Search for the cell housing the specified text and yield its (X, Y) center coordinate. 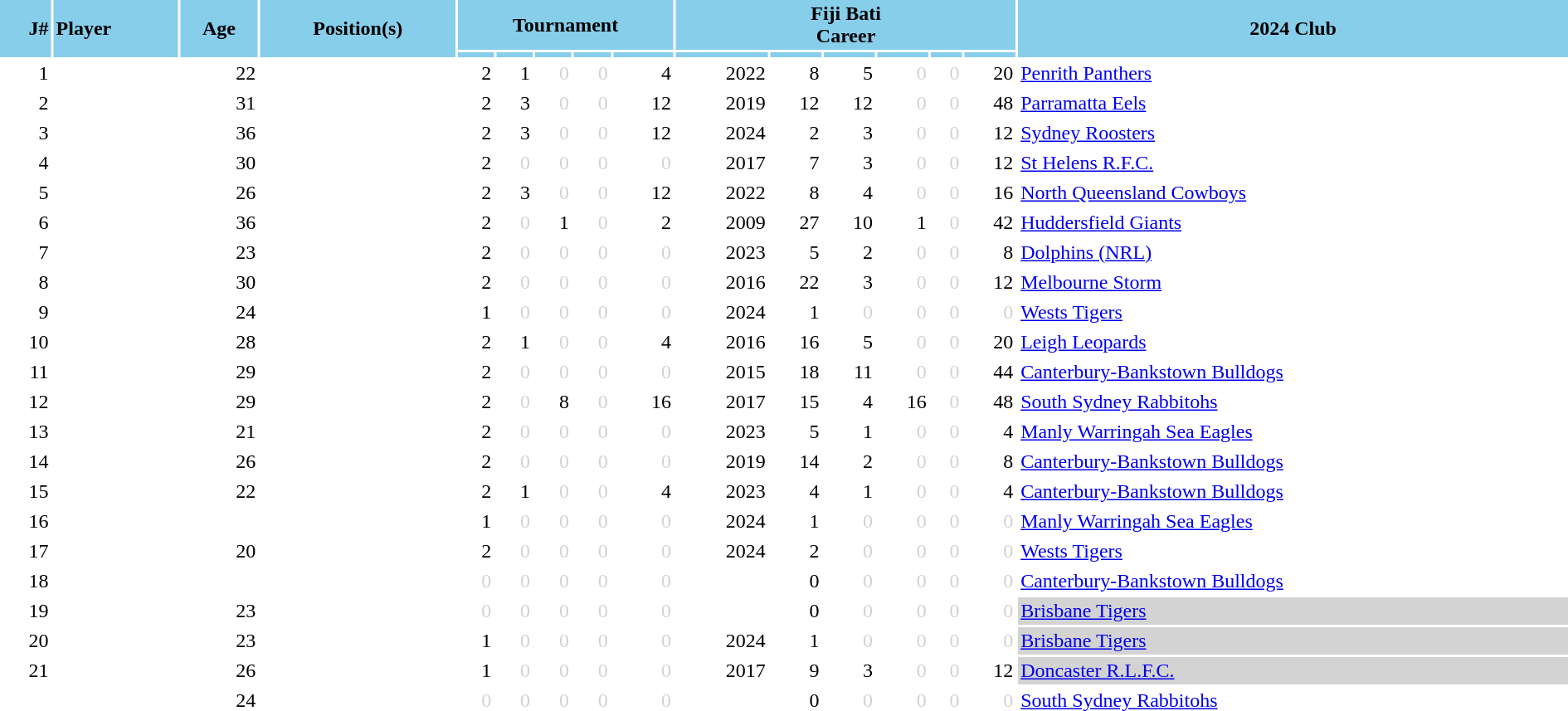
2024 Club (1293, 28)
Penrith Panthers (1293, 73)
Doncaster R.L.F.C. (1293, 670)
J# (26, 28)
17 (26, 551)
Tournament (566, 25)
44 (991, 372)
Leigh Leopards (1293, 342)
Dolphins (NRL) (1293, 252)
28 (219, 342)
Age (219, 28)
Position(s) (358, 28)
Player (116, 28)
13 (26, 431)
Melbourne Storm (1293, 282)
24 (219, 312)
North Queensland Cowboys (1293, 192)
Huddersfield Giants (1293, 222)
27 (796, 222)
19 (26, 611)
2015 (722, 372)
South Sydney Rabbitohs (1293, 402)
Sydney Roosters (1293, 133)
Parramatta Eels (1293, 103)
Fiji Bati Career (846, 25)
42 (991, 222)
St Helens R.F.C. (1293, 163)
6 (26, 222)
2009 (722, 222)
31 (219, 103)
